Capture the cell that displays the provided text and extract its [X, Y] central coordinate. 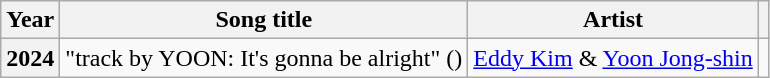
Year [30, 20]
Song title [264, 20]
Eddy Kim & Yoon Jong-shin [613, 58]
"track by YOON: It's gonna be alright" () [264, 58]
Artist [613, 20]
2024 [30, 58]
